Identify which cell holds the provided text, then report its [x, y] central coordinate. 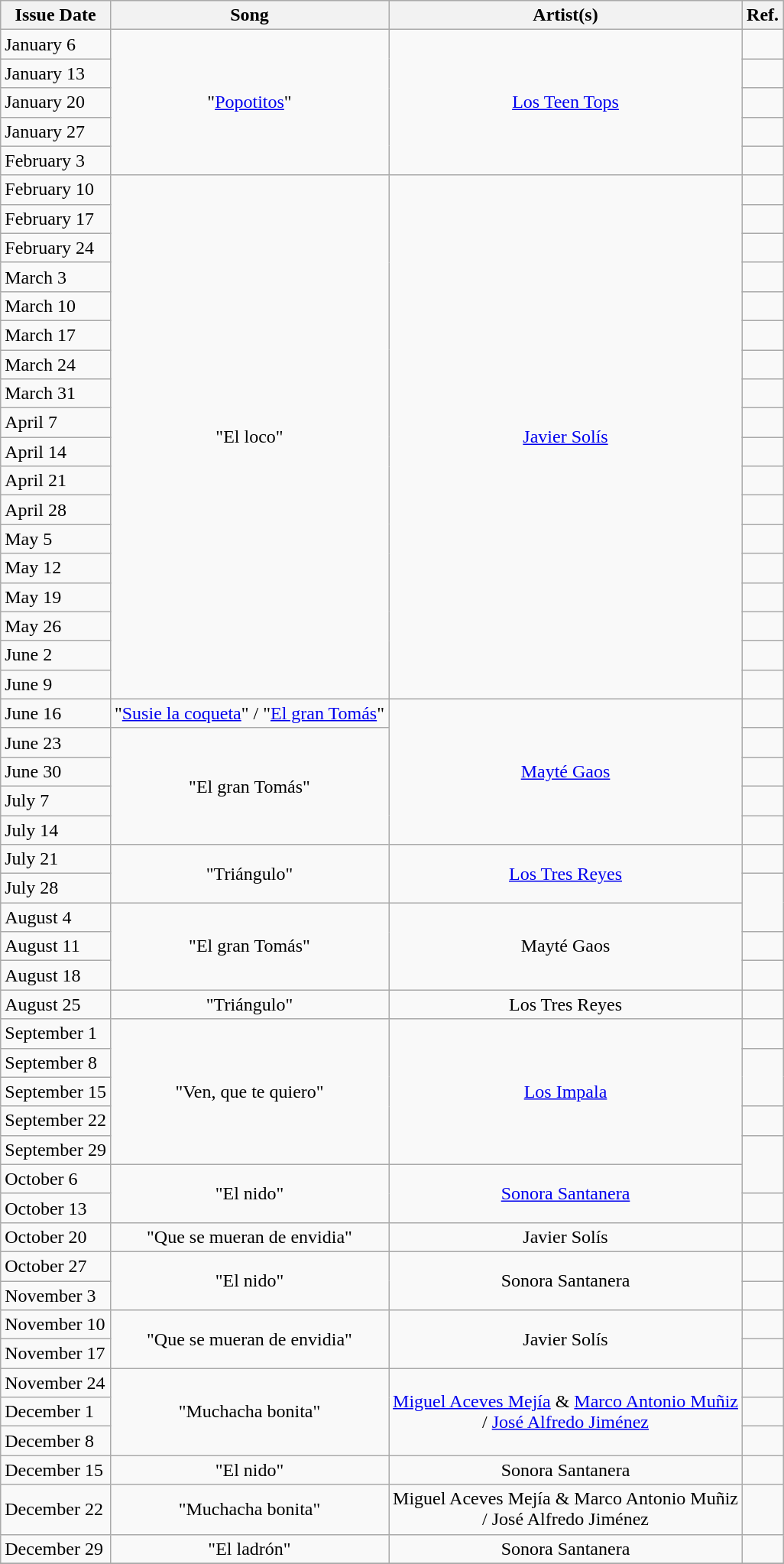
July 14 [56, 829]
January 13 [56, 73]
May 5 [56, 539]
October 6 [56, 1179]
January 27 [56, 131]
July 7 [56, 800]
April 28 [56, 510]
"Susie la coqueta" / "El gran Tomás" [249, 713]
March 17 [56, 335]
Ref. [763, 15]
March 10 [56, 306]
April 7 [56, 423]
November 10 [56, 1325]
Los Impala [565, 1092]
"Popotitos" [249, 102]
June 30 [56, 771]
August 18 [56, 975]
January 20 [56, 102]
November 24 [56, 1383]
February 24 [56, 248]
Issue Date [56, 15]
November 17 [56, 1354]
December 15 [56, 1470]
July 21 [56, 859]
November 3 [56, 1296]
June 9 [56, 684]
"El loco" [249, 437]
Song [249, 15]
December 29 [56, 1549]
June 2 [56, 655]
February 10 [56, 190]
February 3 [56, 161]
May 12 [56, 568]
March 31 [56, 394]
August 11 [56, 946]
July 28 [56, 888]
June 16 [56, 713]
Los Teen Tops [565, 102]
September 15 [56, 1092]
October 27 [56, 1266]
October 13 [56, 1208]
June 23 [56, 742]
March 24 [56, 365]
August 4 [56, 917]
March 3 [56, 277]
September 8 [56, 1063]
September 1 [56, 1033]
September 29 [56, 1150]
"El ladrón" [249, 1549]
September 22 [56, 1121]
May 26 [56, 626]
December 8 [56, 1441]
February 17 [56, 219]
January 6 [56, 44]
December 22 [56, 1509]
August 25 [56, 1004]
December 1 [56, 1412]
May 19 [56, 597]
"Ven, que te quiero" [249, 1092]
October 20 [56, 1237]
Artist(s) [565, 15]
April 14 [56, 452]
April 21 [56, 481]
